Return the [X, Y] coordinate for the center point of the cell that contains the specified text.  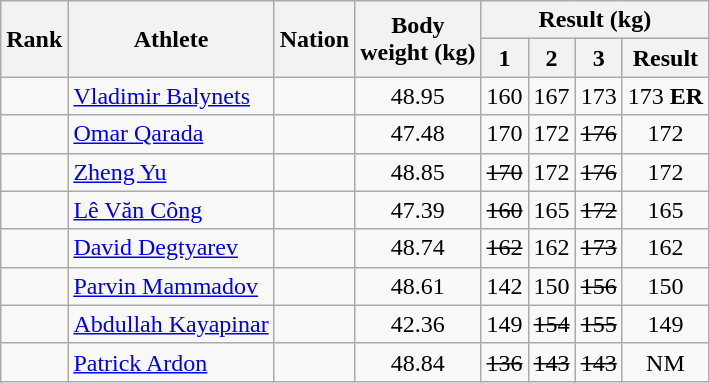
48.84 [418, 362]
Lê Văn Công [171, 210]
Athlete [171, 39]
2 [552, 58]
Abdullah Kayapinar [171, 324]
Result [665, 58]
48.85 [418, 172]
155 [598, 324]
Zheng Yu [171, 172]
136 [504, 362]
Patrick Ardon [171, 362]
Result (kg) [595, 20]
48.74 [418, 248]
47.48 [418, 134]
167 [552, 96]
142 [504, 286]
1 [504, 58]
173 ER [665, 96]
42.36 [418, 324]
Rank [34, 39]
156 [598, 286]
3 [598, 58]
Nation [314, 39]
154 [552, 324]
Bodyweight (kg) [418, 39]
NM [665, 362]
48.95 [418, 96]
Parvin Mammadov [171, 286]
Vladimir Balynets [171, 96]
48.61 [418, 286]
Omar Qarada [171, 134]
47.39 [418, 210]
David Degtyarev [171, 248]
